Identify which cell holds the provided text, then report its [x, y] central coordinate. 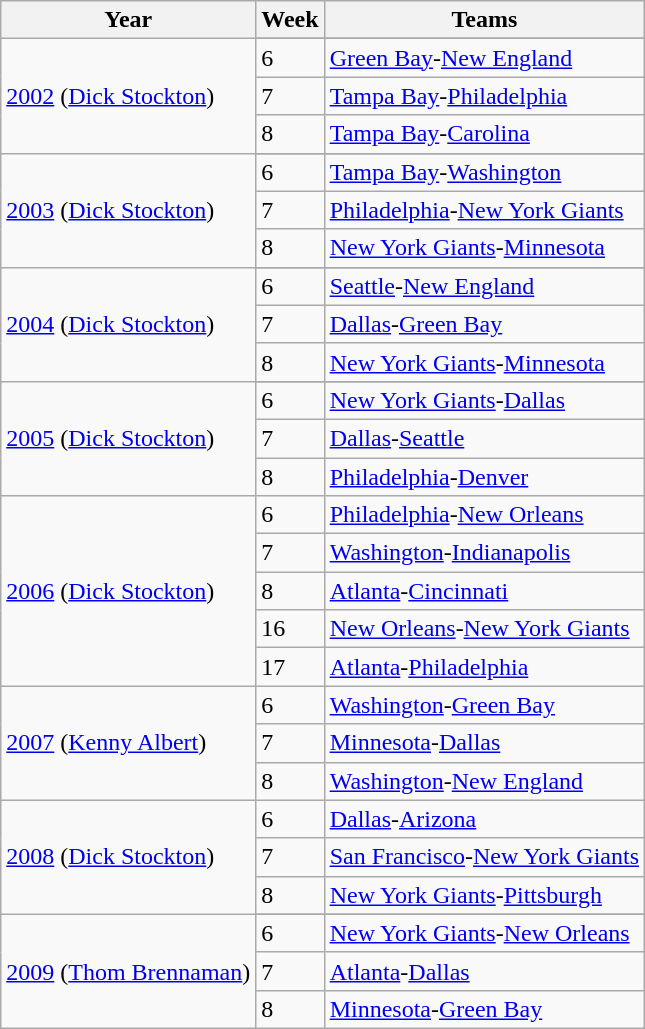
Tampa Bay-Carolina [484, 134]
Philadelphia-Denver [484, 477]
Seattle-New England [484, 286]
San Francisco-New York Giants [484, 857]
Year [128, 20]
2003 (Dick Stockton) [128, 210]
2009 (Thom Brennaman) [128, 971]
Washington-Green Bay [484, 705]
Atlanta-Dallas [484, 971]
Washington-New England [484, 781]
Washington-Indianapolis [484, 553]
Dallas-Arizona [484, 819]
2006 (Dick Stockton) [128, 591]
Green Bay-New England [484, 58]
2002 (Dick Stockton) [128, 96]
17 [290, 667]
2004 (Dick Stockton) [128, 324]
Philadelphia-New York Giants [484, 210]
Minnesota-Dallas [484, 743]
Atlanta-Cincinnati [484, 591]
Philadelphia-New Orleans [484, 515]
New York Giants-Dallas [484, 400]
Minnesota-Green Bay [484, 1009]
2007 (Kenny Albert) [128, 743]
Teams [484, 20]
Tampa Bay-Philadelphia [484, 96]
Tampa Bay-Washington [484, 172]
Week [290, 20]
New York Giants-Pittsburgh [484, 895]
2008 (Dick Stockton) [128, 857]
2005 (Dick Stockton) [128, 438]
New York Giants-New Orleans [484, 933]
Atlanta-Philadelphia [484, 667]
New Orleans-New York Giants [484, 629]
Dallas-Seattle [484, 438]
Dallas-Green Bay [484, 324]
16 [290, 629]
